Output the [X, Y] coordinate of the center of the cell containing the given text.  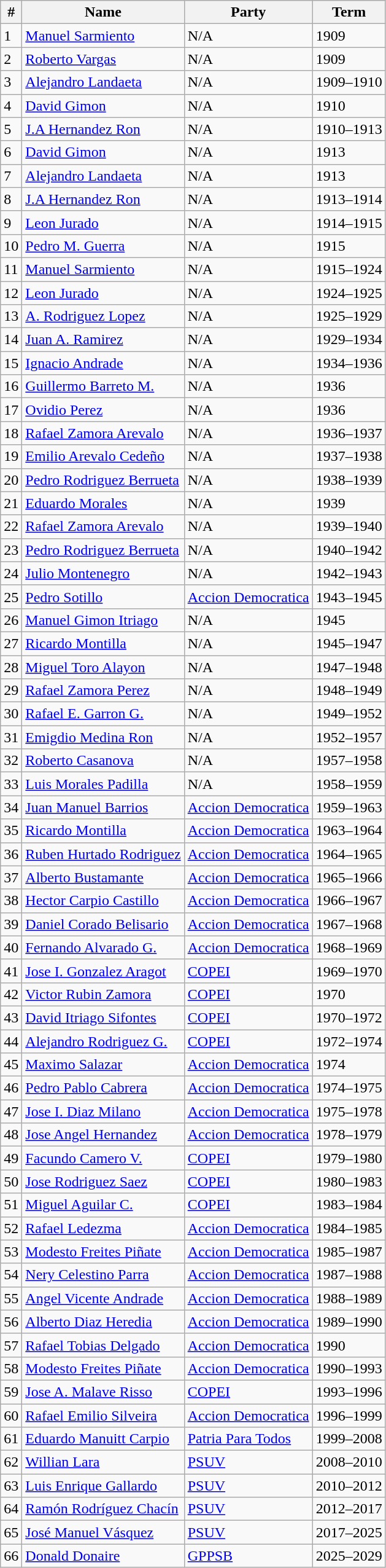
Juan A. Ramirez [103, 340]
20 [11, 480]
7 [11, 176]
44 [11, 1041]
58 [11, 1368]
Facundo Camero V. [103, 1158]
8 [11, 199]
1925–1929 [349, 316]
Rafael E. Garron G. [103, 714]
1970–1972 [349, 1017]
Rafael Ledezma [103, 1228]
1939–1940 [349, 527]
43 [11, 1017]
1943–1945 [349, 597]
45 [11, 1065]
19 [11, 457]
30 [11, 714]
1978–1979 [349, 1135]
37 [11, 877]
Pedro Sotillo [103, 597]
1974–1975 [349, 1088]
38 [11, 901]
Ruben Hurtado Rodriguez [103, 854]
Maximo Salazar [103, 1065]
1942–1943 [349, 573]
Party [248, 12]
1985–1987 [349, 1252]
27 [11, 643]
3 [11, 82]
1 [11, 36]
Rafael Emilio Silveira [103, 1415]
Luis Morales Padilla [103, 784]
59 [11, 1392]
26 [11, 620]
33 [11, 784]
A. Rodriguez Lopez [103, 316]
9 [11, 222]
1909–1910 [349, 82]
56 [11, 1322]
65 [11, 1532]
49 [11, 1158]
1929–1934 [349, 340]
Jose Angel Hernandez [103, 1135]
1966–1967 [349, 901]
1936–1937 [349, 433]
1924–1925 [349, 293]
53 [11, 1252]
64 [11, 1509]
2010–2012 [349, 1486]
1964–1965 [349, 854]
34 [11, 807]
1999–2008 [349, 1439]
42 [11, 994]
55 [11, 1298]
17 [11, 410]
Patria Para Todos [248, 1439]
2012–2017 [349, 1509]
1938–1939 [349, 480]
50 [11, 1182]
28 [11, 667]
1958–1959 [349, 784]
1979–1980 [349, 1158]
1952–1957 [349, 737]
Alberto Diaz Heredia [103, 1322]
Nery Celestino Parra [103, 1275]
José Manuel Vásquez [103, 1532]
1975–1978 [349, 1111]
Victor Rubin Zamora [103, 994]
1945 [349, 620]
Jose I. Gonzalez Aragot [103, 971]
Rafael Zamora Perez [103, 691]
Miguel Aguilar C. [103, 1205]
Daniel Corado Belisario [103, 924]
Manuel Gimon Itriago [103, 620]
Jose Rodriguez Saez [103, 1182]
13 [11, 316]
Roberto Vargas [103, 59]
66 [11, 1556]
63 [11, 1486]
Rafael Tobias Delgado [103, 1345]
1934–1936 [349, 363]
Eduardo Manuitt Carpio [103, 1439]
1988–1989 [349, 1298]
35 [11, 831]
54 [11, 1275]
Jose I. Diaz Milano [103, 1111]
1972–1974 [349, 1041]
1937–1938 [349, 457]
1984–1985 [349, 1228]
Julio Montenegro [103, 573]
Guillermo Barreto M. [103, 386]
21 [11, 503]
1983–1984 [349, 1205]
1959–1963 [349, 807]
1963–1964 [349, 831]
4 [11, 106]
22 [11, 527]
1990 [349, 1345]
62 [11, 1462]
47 [11, 1111]
1913–1914 [349, 199]
Willian Lara [103, 1462]
Term [349, 12]
Eduardo Morales [103, 503]
41 [11, 971]
11 [11, 269]
51 [11, 1205]
# [11, 12]
GPPSB [248, 1556]
Alberto Bustamante [103, 877]
Angel Vicente Andrade [103, 1298]
2025–2029 [349, 1556]
Emigdio Medina Ron [103, 737]
10 [11, 246]
1967–1968 [349, 924]
15 [11, 363]
12 [11, 293]
1974 [349, 1065]
Juan Manuel Barrios [103, 807]
6 [11, 152]
1945–1947 [349, 643]
16 [11, 386]
31 [11, 737]
Emilio Arevalo Cedeño [103, 457]
1980–1983 [349, 1182]
1940–1942 [349, 550]
52 [11, 1228]
Pedro Pablo Cabrera [103, 1088]
48 [11, 1135]
1939 [349, 503]
Ignacio Andrade [103, 363]
1969–1970 [349, 971]
Luis Enrique Gallardo [103, 1486]
1915 [349, 246]
Ovidio Perez [103, 410]
1910–1913 [349, 129]
46 [11, 1088]
Alejandro Rodriguez G. [103, 1041]
1970 [349, 994]
36 [11, 854]
Name [103, 12]
1915–1924 [349, 269]
14 [11, 340]
Roberto Casanova [103, 761]
5 [11, 129]
Hector Carpio Castillo [103, 901]
Donald Donaire [103, 1556]
Ramón Rodríguez Chacín [103, 1509]
1993–1996 [349, 1392]
57 [11, 1345]
1996–1999 [349, 1415]
60 [11, 1415]
Miguel Toro Alayon [103, 667]
1947–1948 [349, 667]
24 [11, 573]
1989–1990 [349, 1322]
18 [11, 433]
1914–1915 [349, 222]
David Itriago Sifontes [103, 1017]
1910 [349, 106]
61 [11, 1439]
1965–1966 [349, 877]
23 [11, 550]
25 [11, 597]
1949–1952 [349, 714]
32 [11, 761]
Jose A. Malave Risso [103, 1392]
Fernando Alvarado G. [103, 947]
1948–1949 [349, 691]
39 [11, 924]
1987–1988 [349, 1275]
40 [11, 947]
1957–1958 [349, 761]
1968–1969 [349, 947]
2008–2010 [349, 1462]
29 [11, 691]
1990–1993 [349, 1368]
2 [11, 59]
Pedro M. Guerra [103, 246]
2017–2025 [349, 1532]
